Capture the cell that displays the provided text and extract its [X, Y] central coordinate. 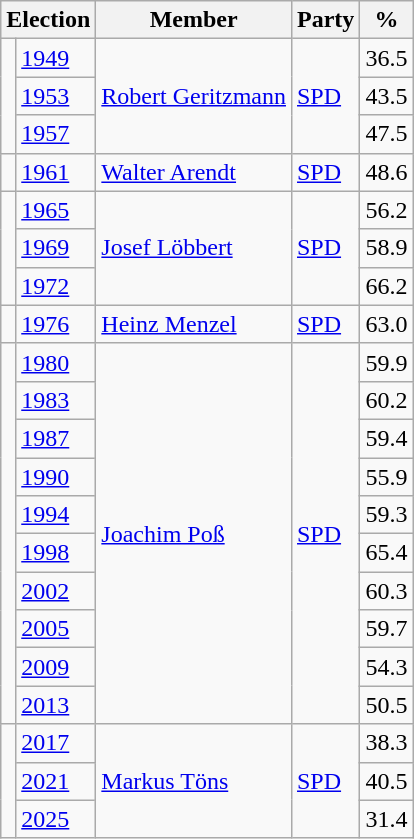
1953 [56, 96]
Walter Arendt [194, 172]
1949 [56, 58]
Markus Töns [194, 781]
2021 [56, 781]
59.7 [386, 629]
1969 [56, 248]
1961 [56, 172]
2002 [56, 591]
56.2 [386, 210]
2013 [56, 705]
65.4 [386, 553]
50.5 [386, 705]
1972 [56, 286]
1980 [56, 362]
43.5 [386, 96]
Heinz Menzel [194, 324]
59.9 [386, 362]
2017 [56, 743]
2005 [56, 629]
% [386, 20]
63.0 [386, 324]
Josef Löbbert [194, 248]
1983 [56, 400]
2009 [56, 667]
1965 [56, 210]
1976 [56, 324]
60.3 [386, 591]
54.3 [386, 667]
40.5 [386, 781]
59.3 [386, 515]
1990 [56, 477]
47.5 [386, 134]
66.2 [386, 286]
36.5 [386, 58]
Robert Geritzmann [194, 96]
Party [325, 20]
1998 [56, 553]
31.4 [386, 819]
55.9 [386, 477]
Election [48, 20]
1957 [56, 134]
1994 [56, 515]
48.6 [386, 172]
Joachim Poß [194, 534]
2025 [56, 819]
58.9 [386, 248]
60.2 [386, 400]
38.3 [386, 743]
1987 [56, 438]
Member [194, 20]
59.4 [386, 438]
